Return the [x, y] coordinate for the center point of the cell that contains the specified text.  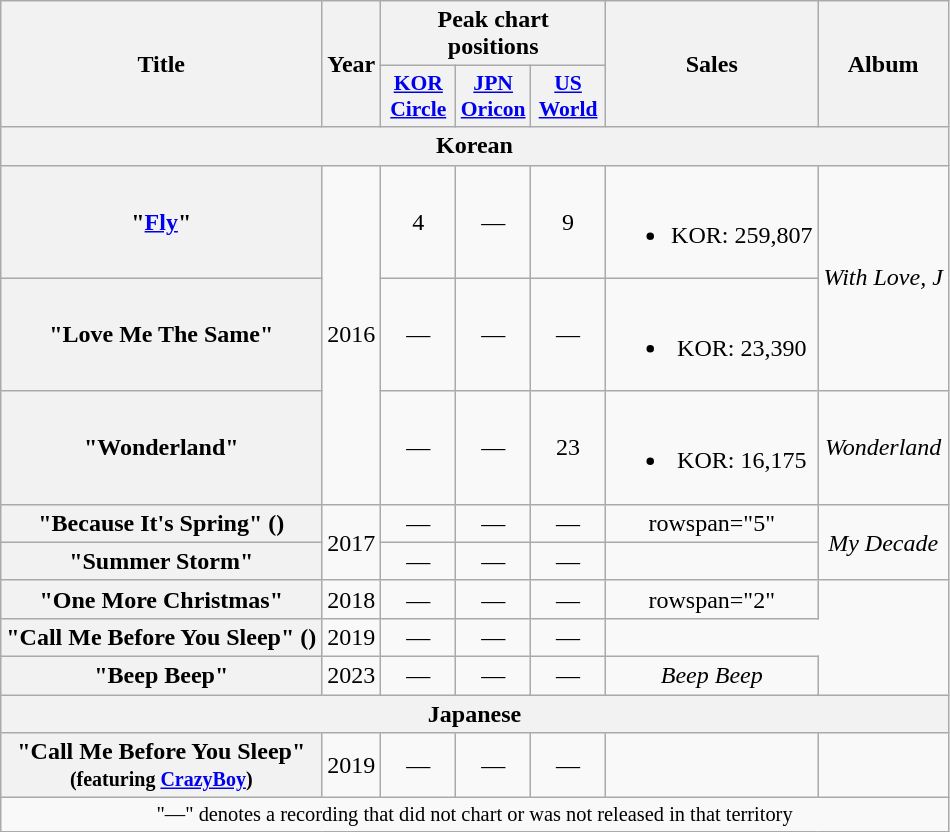
Peak chartpositions [494, 34]
9 [568, 222]
With Love, J [883, 278]
"Love Me The Same" [162, 334]
KOR: 259,807 [712, 222]
Year [352, 64]
"Summer Storm" [162, 561]
"—" denotes a recording that did not chart or was not released in that territory [475, 815]
Korean [475, 146]
My Decade [883, 542]
2016 [352, 334]
"Wonderland" [162, 448]
2017 [352, 542]
JPNOricon [494, 96]
rowspan="2" [712, 599]
Japanese [475, 713]
"Fly" [162, 222]
"Call Me Before You Sleep" () [162, 637]
"Beep Beep" [162, 675]
"One More Christmas" [162, 599]
23 [568, 448]
Wonderland [883, 448]
KORCircle [418, 96]
KOR: 23,390 [712, 334]
Sales [712, 64]
Beep Beep [712, 675]
rowspan="5" [712, 523]
"Call Me Before You Sleep"(featuring CrazyBoy) [162, 766]
Title [162, 64]
USWorld [568, 96]
4 [418, 222]
Album [883, 64]
2018 [352, 599]
"Because It's Spring" () [162, 523]
KOR: 16,175 [712, 448]
2023 [352, 675]
